Find where the given text appears and provide that cell's center as (X, Y) coordinate. 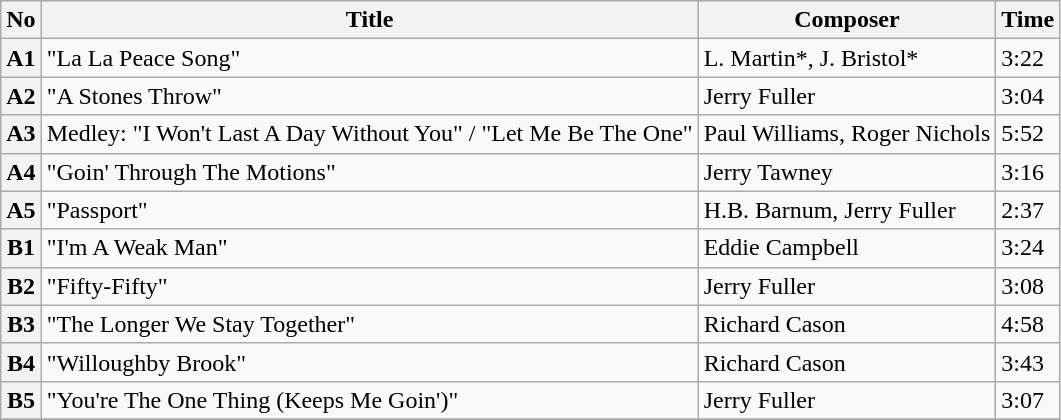
"You're The One Thing (Keeps Me Goin')" (370, 400)
B4 (21, 362)
3:07 (1028, 400)
B1 (21, 248)
3:04 (1028, 96)
No (21, 20)
A4 (21, 172)
Medley: "I Won't Last A Day Without You" / "Let Me Be The One" (370, 134)
Eddie Campbell (847, 248)
L. Martin*, J. Bristol* (847, 58)
"A Stones Throw" (370, 96)
"Fifty-Fifty" (370, 286)
B5 (21, 400)
3:43 (1028, 362)
3:24 (1028, 248)
"La La Peace Song" (370, 58)
3:16 (1028, 172)
B2 (21, 286)
Jerry Tawney (847, 172)
"Willoughby Brook" (370, 362)
A5 (21, 210)
A1 (21, 58)
Title (370, 20)
2:37 (1028, 210)
"The Longer We Stay Together" (370, 324)
H.B. Barnum, Jerry Fuller (847, 210)
4:58 (1028, 324)
B3 (21, 324)
"I'm A Weak Man" (370, 248)
A2 (21, 96)
"Passport" (370, 210)
3:08 (1028, 286)
A3 (21, 134)
Composer (847, 20)
5:52 (1028, 134)
"Goin' Through The Motions" (370, 172)
Paul Williams, Roger Nichols (847, 134)
Time (1028, 20)
3:22 (1028, 58)
